Locate the cell with the specified text and output its [X, Y] center coordinate. 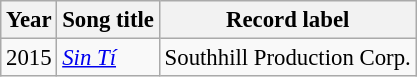
Song title [108, 20]
Year [29, 20]
Southhill Production Corp. [288, 58]
2015 [29, 58]
Sin Tí [108, 58]
Record label [288, 20]
